For the text-containing cell, return its midpoint in [x, y] coordinate format. 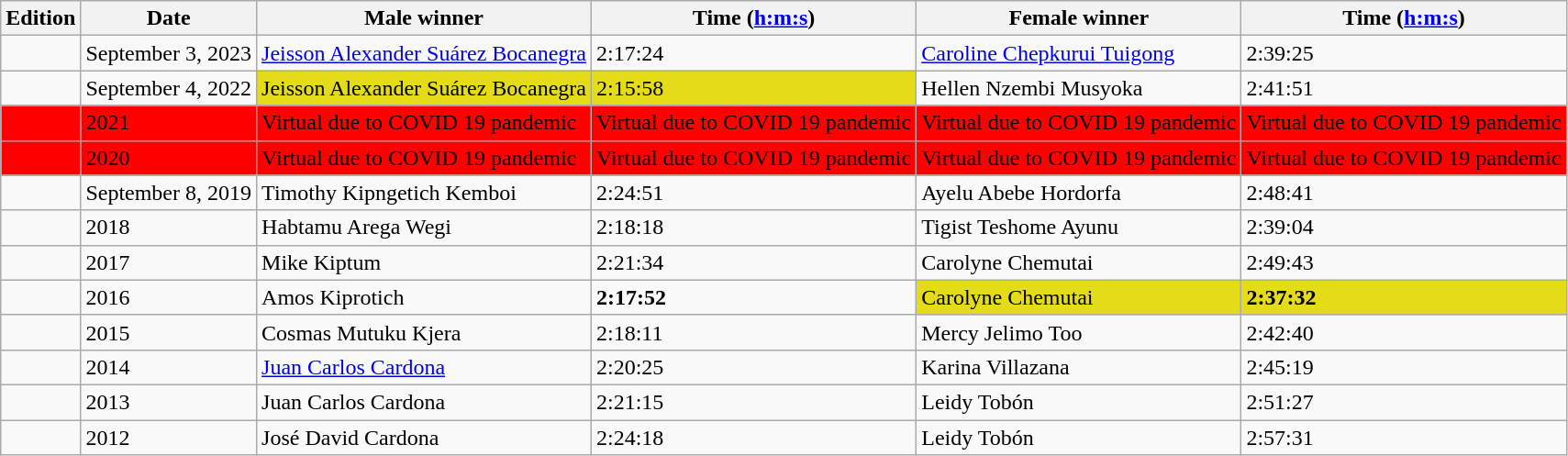
Tigist Teshome Ayunu [1079, 228]
2:15:58 [753, 88]
2:51:27 [1404, 402]
2:48:41 [1404, 193]
Habtamu Arega Wegi [424, 228]
2015 [169, 332]
Hellen Nzembi Musyoka [1079, 88]
2:24:51 [753, 193]
2:37:32 [1404, 297]
2016 [169, 297]
2017 [169, 262]
Mike Kiptum [424, 262]
2:18:11 [753, 332]
2:21:15 [753, 402]
2:21:34 [753, 262]
Ayelu Abebe Hordorfa [1079, 193]
2:49:43 [1404, 262]
Edition [40, 18]
2:45:19 [1404, 367]
2:41:51 [1404, 88]
2020 [169, 158]
Karina Villazana [1079, 367]
2:39:25 [1404, 53]
2:20:25 [753, 367]
2012 [169, 438]
Timothy Kipngetich Kemboi [424, 193]
2014 [169, 367]
2021 [169, 123]
2:17:52 [753, 297]
Date [169, 18]
2:42:40 [1404, 332]
2:39:04 [1404, 228]
2:17:24 [753, 53]
Mercy Jelimo Too [1079, 332]
Amos Kiprotich [424, 297]
2:18:18 [753, 228]
September 8, 2019 [169, 193]
2018 [169, 228]
September 3, 2023 [169, 53]
Male winner [424, 18]
José David Cardona [424, 438]
Caroline Chepkurui Tuigong [1079, 53]
September 4, 2022 [169, 88]
Female winner [1079, 18]
Cosmas Mutuku Kjera [424, 332]
2:24:18 [753, 438]
2:57:31 [1404, 438]
2013 [169, 402]
